Identify which cell holds the provided text, then report its [X, Y] central coordinate. 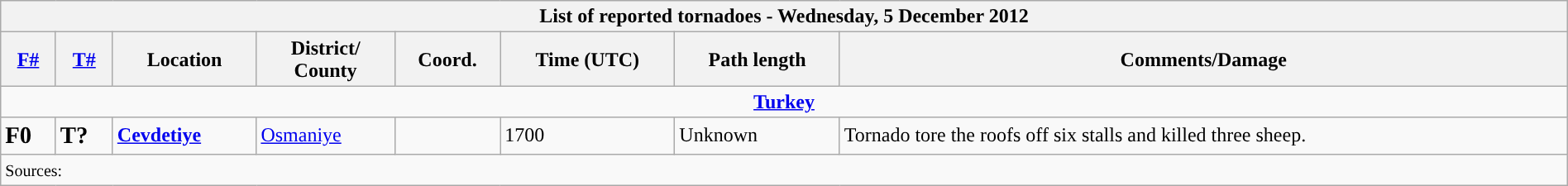
F0 [28, 136]
F# [28, 60]
Path length [758, 60]
Coord. [447, 60]
Unknown [758, 136]
Osmaniye [326, 136]
Cevdetiye [184, 136]
T# [84, 60]
Tornado tore the roofs off six stalls and killed three sheep. [1203, 136]
Sources: [784, 169]
Time (UTC) [587, 60]
T? [84, 136]
1700 [587, 136]
Comments/Damage [1203, 60]
Location [184, 60]
Turkey [784, 102]
List of reported tornadoes - Wednesday, 5 December 2012 [784, 17]
District/County [326, 60]
